Locate the cell with the specified text and output its (X, Y) center coordinate. 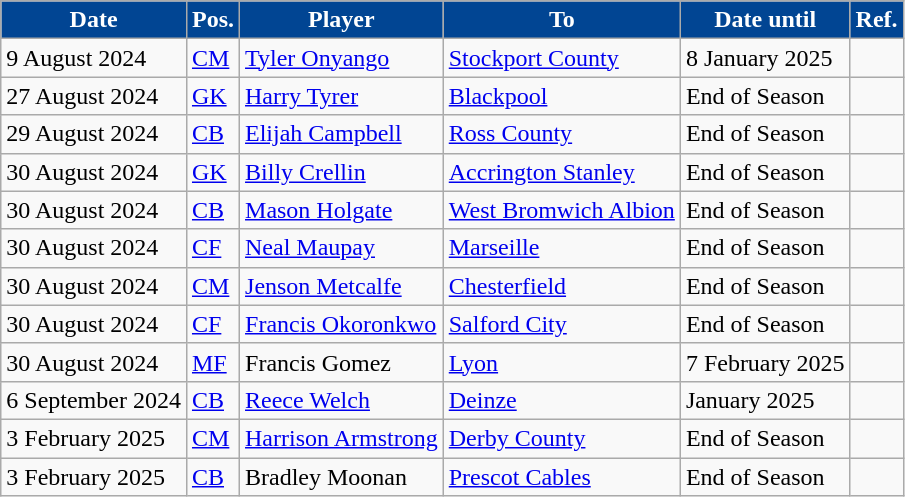
Mason Holgate (342, 210)
Derby County (562, 438)
Tyler Onyango (342, 58)
Chesterfield (562, 286)
Elijah Campbell (342, 134)
27 August 2024 (94, 96)
Harrison Armstrong (342, 438)
6 September 2024 (94, 400)
Blackpool (562, 96)
Salford City (562, 324)
Neal Maupay (342, 248)
Date until (765, 20)
West Bromwich Albion (562, 210)
MF (212, 362)
Pos. (212, 20)
Lyon (562, 362)
Billy Crellin (342, 172)
Francis Gomez (342, 362)
Ref. (876, 20)
To (562, 20)
7 February 2025 (765, 362)
Prescot Cables (562, 477)
Accrington Stanley (562, 172)
29 August 2024 (94, 134)
9 August 2024 (94, 58)
Jenson Metcalfe (342, 286)
Reece Welch (342, 400)
Marseille (562, 248)
Ross County (562, 134)
8 January 2025 (765, 58)
Harry Tyrer (342, 96)
Deinze (562, 400)
Stockport County (562, 58)
Date (94, 20)
Francis Okoronkwo (342, 324)
Player (342, 20)
Bradley Moonan (342, 477)
January 2025 (765, 400)
